From the cell containing the given text, extract its center point as [X, Y] coordinate. 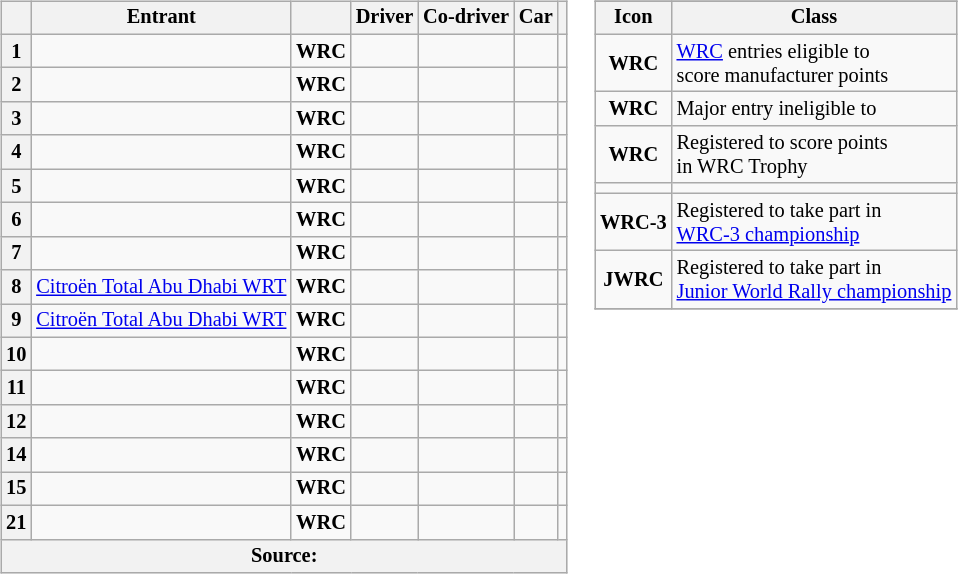
10 [16, 354]
21 [16, 522]
1 [16, 51]
WRC-3 [633, 222]
9 [16, 321]
6 [16, 220]
WRC entries eligible toscore manufacturer points [814, 63]
2 [16, 85]
Registered to take part inWRC-3 championship [814, 222]
Registered to score points in WRC Trophy [814, 155]
Source: [284, 556]
Co-driver [466, 18]
12 [16, 422]
4 [16, 152]
11 [16, 388]
Registered to take part inJunior World Rally championship [814, 280]
14 [16, 455]
Car [536, 18]
15 [16, 489]
5 [16, 186]
Driver [384, 18]
JWRC [633, 280]
3 [16, 119]
Major entry ineligible to [814, 109]
Icon [633, 18]
Entrant [161, 18]
7 [16, 253]
8 [16, 287]
Class [814, 18]
